Determine the [X, Y] coordinate at the center of the cell enclosing the given text.  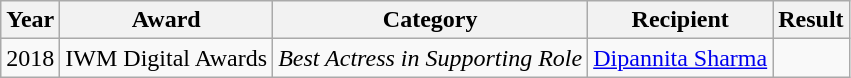
Award [166, 20]
Dipannita Sharma [680, 58]
IWM Digital Awards [166, 58]
Category [430, 20]
2018 [30, 58]
Year [30, 20]
Result [811, 20]
Best Actress in Supporting Role [430, 58]
Recipient [680, 20]
